Locate the cell with the specified text and output its (X, Y) center coordinate. 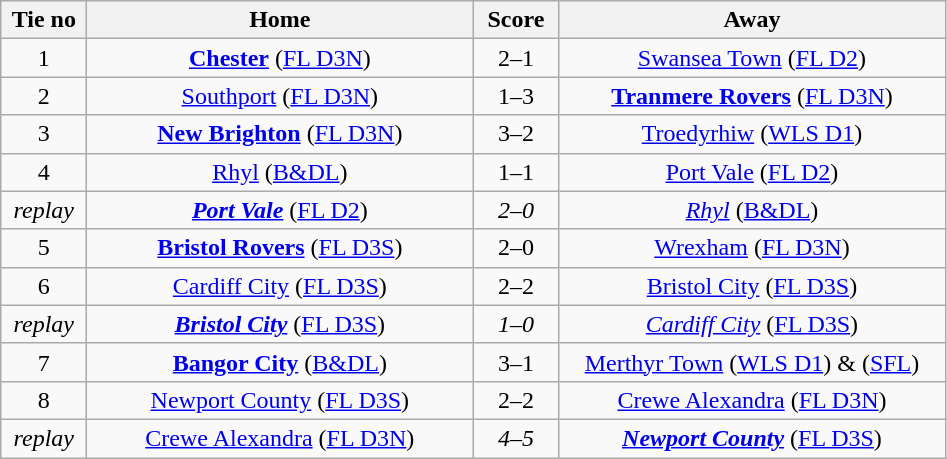
Southport (FL D3N) (280, 96)
Chester (FL D3N) (280, 58)
Tie no (44, 20)
3–1 (516, 362)
4–5 (516, 438)
Wrexham (FL D3N) (752, 248)
Score (516, 20)
1 (44, 58)
Bristol Rovers (FL D3S) (280, 248)
3 (44, 134)
8 (44, 400)
Swansea Town (FL D2) (752, 58)
Home (280, 20)
5 (44, 248)
New Brighton (FL D3N) (280, 134)
7 (44, 362)
1–3 (516, 96)
2 (44, 96)
4 (44, 172)
1–1 (516, 172)
1–0 (516, 324)
Tranmere Rovers (FL D3N) (752, 96)
Away (752, 20)
Bangor City (B&DL) (280, 362)
6 (44, 286)
3–2 (516, 134)
2–1 (516, 58)
Troedyrhiw (WLS D1) (752, 134)
Merthyr Town (WLS D1) & (SFL) (752, 362)
